Search for the cell housing the specified text and yield its [x, y] center coordinate. 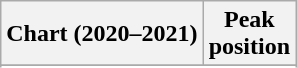
Peakposition [249, 34]
Chart (2020–2021) [102, 34]
